Return [X, Y] of the center of cell containing provided text 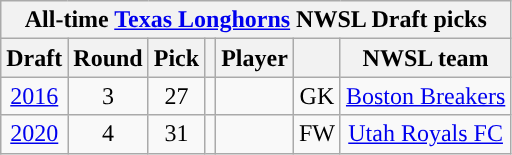
3 [108, 96]
Player [255, 58]
NWSL team [425, 58]
Utah Royals FC [425, 134]
27 [176, 96]
31 [176, 134]
All-time Texas Longhorns NWSL Draft picks [256, 20]
FW [316, 134]
Round [108, 58]
2016 [34, 96]
GK [316, 96]
Boston Breakers [425, 96]
Draft [34, 58]
Pick [176, 58]
2020 [34, 134]
4 [108, 134]
